Return [x, y] of the center of cell containing provided text 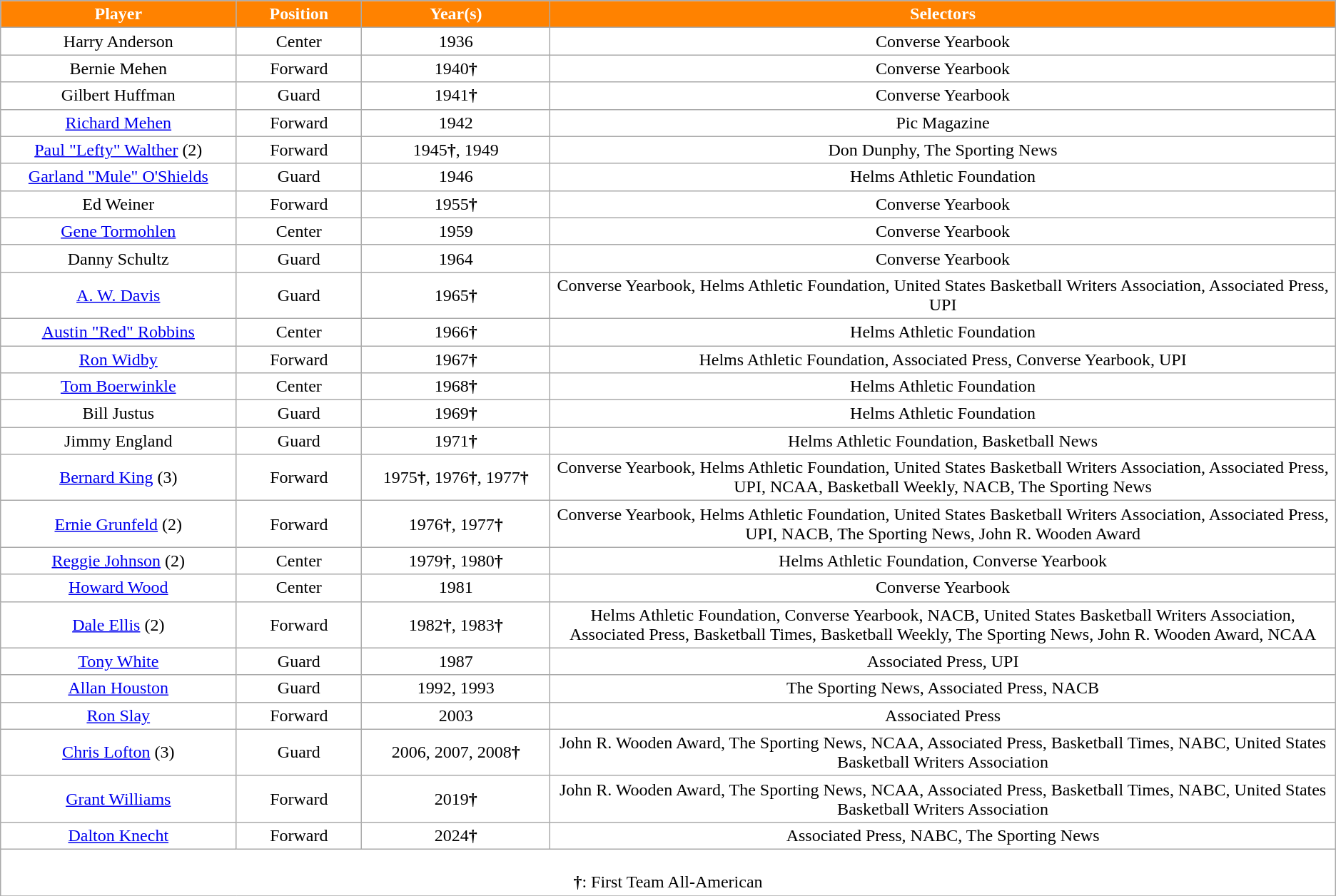
1942 [456, 123]
Tom Boerwinkle [118, 387]
1969† [456, 414]
Dale Ellis (2) [118, 625]
Harry Anderson [118, 41]
Player [118, 14]
Selectors [943, 14]
1971† [456, 441]
Tony White [118, 661]
Associated Press, UPI [943, 661]
Bill Justus [118, 414]
1967† [456, 359]
1966† [456, 332]
2024† [456, 835]
Ron Widby [118, 359]
2006, 2007, 2008† [456, 752]
1987 [456, 661]
Gene Tormohlen [118, 231]
1981 [456, 588]
Don Dunphy, The Sporting News [943, 150]
Converse Yearbook, Helms Athletic Foundation, United States Basketball Writers Association, Associated Press, UPI [943, 295]
Pic Magazine [943, 123]
1976†, 1977† [456, 524]
Ernie Grunfeld (2) [118, 524]
1975†, 1976†, 1977† [456, 478]
Danny Schultz [118, 258]
1936 [456, 41]
Chris Lofton (3) [118, 752]
Helms Athletic Foundation, Converse Yearbook [943, 561]
†: First Team All-American [668, 872]
1959 [456, 231]
The Sporting News, Associated Press, NACB [943, 688]
Jimmy England [118, 441]
1955† [456, 204]
Howard Wood [118, 588]
1982†, 1983† [456, 625]
1946 [456, 177]
Austin "Red" Robbins [118, 332]
2003 [456, 716]
1964 [456, 258]
Allan Houston [118, 688]
Reggie Johnson (2) [118, 561]
2019† [456, 799]
1941† [456, 96]
A. W. Davis [118, 295]
Year(s) [456, 14]
Gilbert Huffman [118, 96]
1979†, 1980† [456, 561]
1945†, 1949 [456, 150]
Grant Williams [118, 799]
1965† [456, 295]
1940† [456, 68]
Helms Athletic Foundation, Basketball News [943, 441]
Position [299, 14]
Bernard King (3) [118, 478]
Associated Press, NABC, The Sporting News [943, 835]
Bernie Mehen [118, 68]
1992, 1993 [456, 688]
Dalton Knecht [118, 835]
Ron Slay [118, 716]
Garland "Mule" O'Shields [118, 177]
Associated Press [943, 716]
Helms Athletic Foundation, Associated Press, Converse Yearbook, UPI [943, 359]
Richard Mehen [118, 123]
Paul "Lefty" Walther (2) [118, 150]
Ed Weiner [118, 204]
1968† [456, 387]
